Scan for the cell matching the given text and deliver its [x, y] coordinate at center. 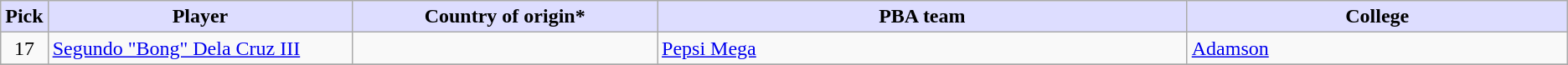
Pepsi Mega [923, 48]
Player [200, 17]
Adamson [1377, 48]
Pick [24, 17]
17 [24, 48]
Segundo "Bong" Dela Cruz III [200, 48]
College [1377, 17]
Country of origin* [505, 17]
PBA team [923, 17]
